Determine the (X, Y) coordinate at the center of the cell enclosing the given text.  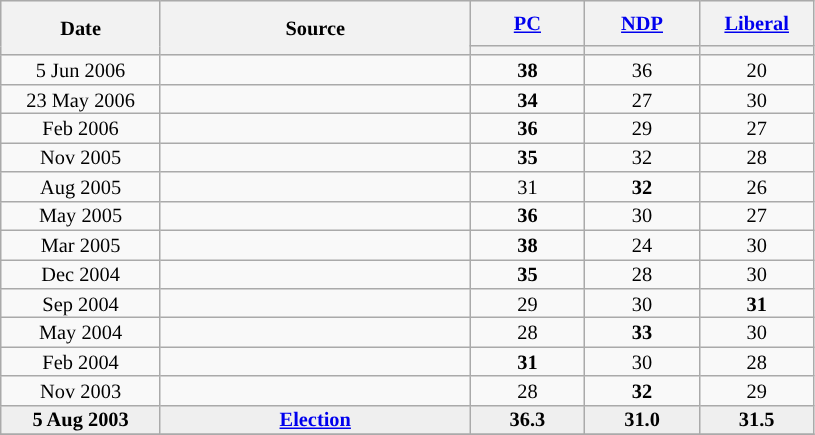
20 (756, 70)
May 2004 (81, 332)
Feb 2004 (81, 362)
Election (315, 420)
Feb 2006 (81, 128)
5 Aug 2003 (81, 420)
Nov 2005 (81, 156)
26 (756, 186)
24 (642, 244)
23 May 2006 (81, 98)
31.5 (756, 420)
33 (642, 332)
Date (81, 28)
Mar 2005 (81, 244)
Dec 2004 (81, 274)
Source (315, 28)
Liberal (756, 22)
May 2005 (81, 216)
5 Jun 2006 (81, 70)
NDP (642, 22)
Aug 2005 (81, 186)
36.3 (528, 420)
31.0 (642, 420)
34 (528, 98)
Sep 2004 (81, 302)
Nov 2003 (81, 390)
PC (528, 22)
